For the text-containing cell, return its midpoint in (x, y) coordinate format. 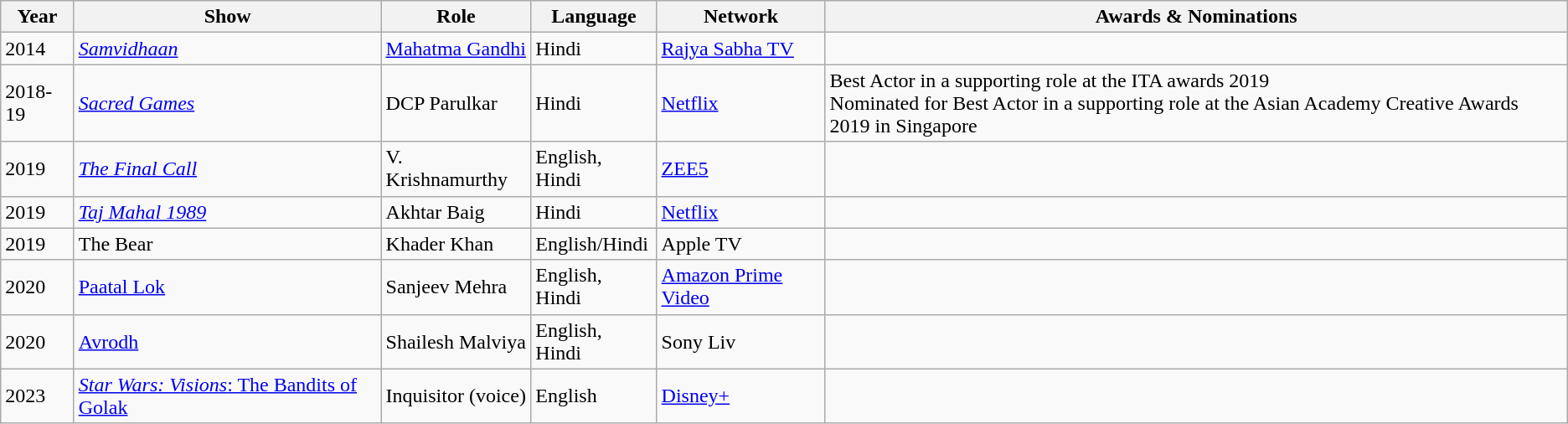
Disney+ (740, 396)
English/Hindi (594, 244)
DCP Parulkar (456, 103)
Khader Khan (456, 244)
Inquisitor (voice) (456, 396)
Samvidhaan (228, 49)
Sanjeev Mehra (456, 287)
Sony Liv (740, 342)
Awards & Nominations (1196, 17)
Sacred Games (228, 103)
Taj Mahal 1989 (228, 212)
Show (228, 17)
Year (37, 17)
2018-19 (37, 103)
Amazon Prime Video (740, 287)
The Final Call (228, 169)
Rajya Sabha TV (740, 49)
The Bear (228, 244)
2023 (37, 396)
English (594, 396)
V. Krishnamurthy (456, 169)
Apple TV (740, 244)
Akhtar Baig (456, 212)
2014 (37, 49)
Role (456, 17)
Star Wars: Visions: The Bandits of Golak (228, 396)
Shailesh Malviya (456, 342)
Mahatma Gandhi (456, 49)
Network (740, 17)
ZEE5 (740, 169)
Language (594, 17)
Paatal Lok (228, 287)
Avrodh (228, 342)
